Scan for the cell matching the given text and deliver its (X, Y) coordinate at center. 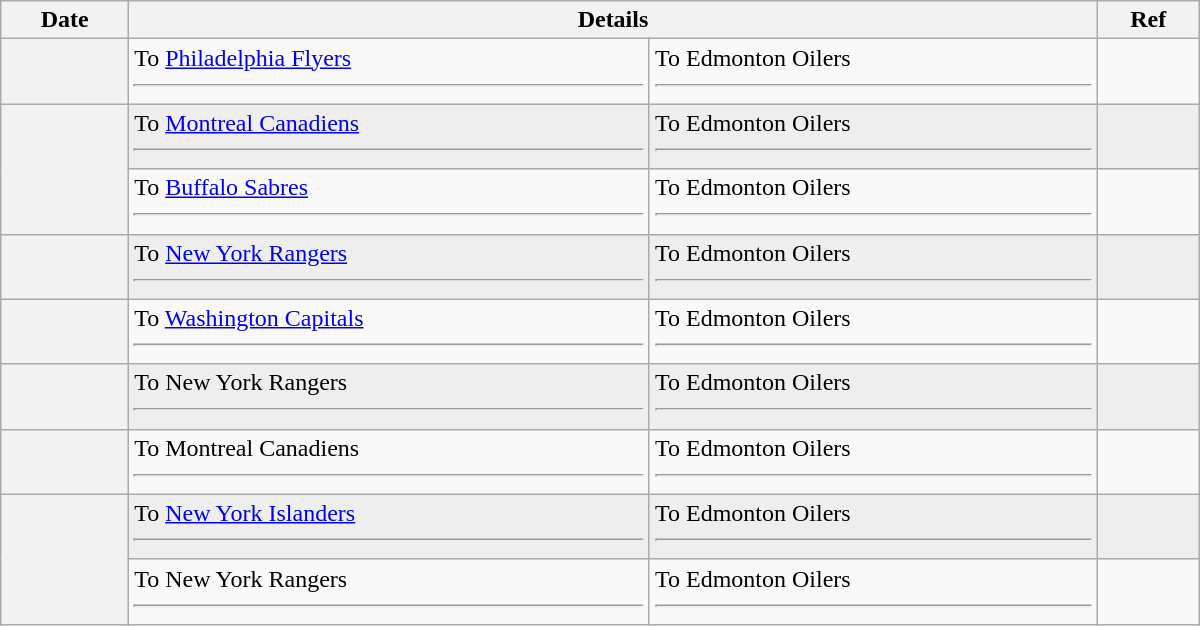
To Washington Capitals (390, 332)
To Buffalo Sabres (390, 202)
Ref (1148, 20)
Date (65, 20)
To Philadelphia Flyers (390, 72)
Details (614, 20)
To New York Islanders (390, 526)
